Search for the cell housing the specified text and yield its [X, Y] center coordinate. 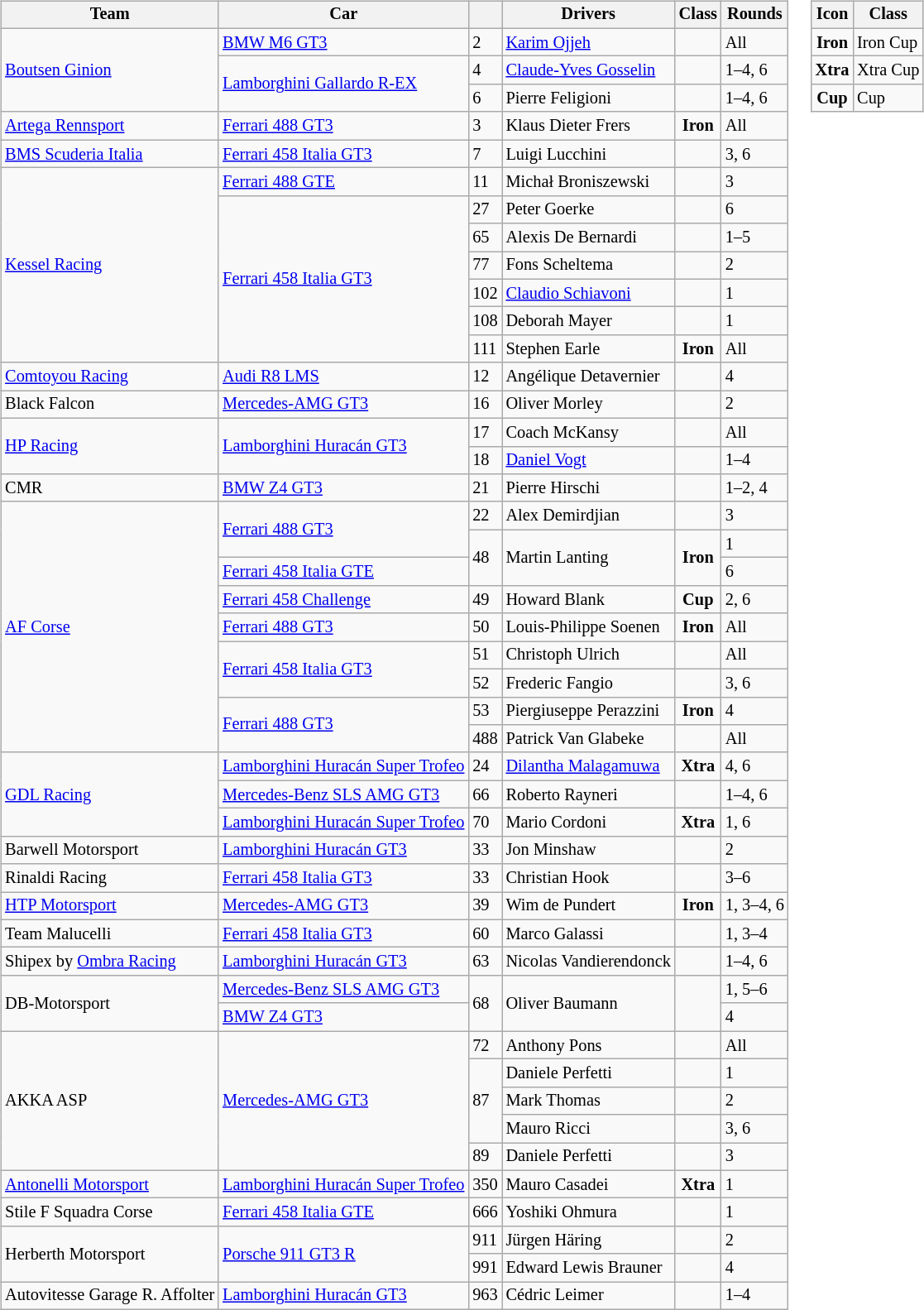
Nicolas Vandierendonck [589, 962]
27 [485, 209]
Antonelli Motorsport [109, 1184]
102 [485, 293]
Ferrari 488 GTE [343, 182]
HP Racing [109, 445]
Car [343, 15]
Coach McKansy [589, 432]
16 [485, 405]
12 [485, 377]
Michał Broniszewski [589, 182]
Christian Hook [589, 878]
Deborah Mayer [589, 321]
Karim Ojjeh [589, 42]
Louis-Philippe Soenen [589, 627]
Ferrari 458 Challenge [343, 599]
BMS Scuderia Italia [109, 154]
CMR [109, 488]
1–2, 4 [754, 488]
Oliver Baumann [589, 1003]
Cédric Leimer [589, 1296]
3–6 [754, 878]
Stile F Squadra Corse [109, 1212]
48 [485, 558]
Dilantha Malagamuwa [589, 766]
Angélique Detavernier [589, 377]
911 [485, 1240]
Marco Galassi [589, 933]
18 [485, 460]
Martin Lanting [589, 558]
Boutsen Ginion [109, 70]
Alex Demirdjian [589, 516]
AF Corse [109, 627]
Barwell Motorsport [109, 850]
Howard Blank [589, 599]
Daniel Vogt [589, 460]
Rinaldi Racing [109, 878]
22 [485, 516]
Audi R8 LMS [343, 377]
GDL Racing [109, 794]
Yoshiki Ohmura [589, 1212]
68 [485, 1003]
1–5 [754, 238]
Jon Minshaw [589, 850]
52 [485, 683]
Autovitesse Garage R. Affolter [109, 1296]
39 [485, 906]
Anthony Pons [589, 1045]
66 [485, 794]
Fons Scheltema [589, 266]
Oliver Morley [589, 405]
Icon [832, 15]
Team [109, 15]
70 [485, 823]
Claudio Schiavoni [589, 293]
50 [485, 627]
24 [485, 766]
BMW M6 GT3 [343, 42]
Roberto Rayneri [589, 794]
7 [485, 154]
Peter Goerke [589, 209]
Mauro Ricci [589, 1129]
991 [485, 1268]
Mark Thomas [589, 1101]
Luigi Lucchini [589, 154]
11 [485, 182]
108 [485, 321]
Kessel Racing [109, 266]
Patrick Van Glabeke [589, 739]
Artega Rennsport [109, 126]
Herberth Motorsport [109, 1255]
DB-Motorsport [109, 1003]
Mauro Casadei [589, 1184]
Pierre Hirschi [589, 488]
51 [485, 655]
Mario Cordoni [589, 823]
17 [485, 432]
Black Falcon [109, 405]
21 [485, 488]
2, 6 [754, 599]
87 [485, 1101]
72 [485, 1045]
Klaus Dieter Frers [589, 126]
Pierre Feligioni [589, 98]
53 [485, 711]
77 [485, 266]
AKKA ASP [109, 1101]
1, 3–4, 6 [754, 906]
Piergiuseppe Perazzini [589, 711]
963 [485, 1296]
666 [485, 1212]
49 [485, 599]
Xtra Cup [888, 70]
Porsche 911 GT3 R [343, 1255]
65 [485, 238]
Alexis De Bernardi [589, 238]
Iron Cup [888, 42]
HTP Motorsport [109, 906]
1, 6 [754, 823]
Comtoyou Racing [109, 377]
Shipex by Ombra Racing [109, 962]
350 [485, 1184]
60 [485, 933]
Rounds [754, 15]
111 [485, 349]
Jürgen Häring [589, 1240]
89 [485, 1157]
63 [485, 962]
Lamborghini Gallardo R-EX [343, 84]
Wim de Pundert [589, 906]
Edward Lewis Brauner [589, 1268]
488 [485, 739]
Stephen Earle [589, 349]
1, 3–4 [754, 933]
4, 6 [754, 766]
Frederic Fangio [589, 683]
Claude-Yves Gosselin [589, 70]
Christoph Ulrich [589, 655]
1, 5–6 [754, 990]
Drivers [589, 15]
Team Malucelli [109, 933]
